Find where the given text appears and provide that cell's center as (X, Y) coordinate. 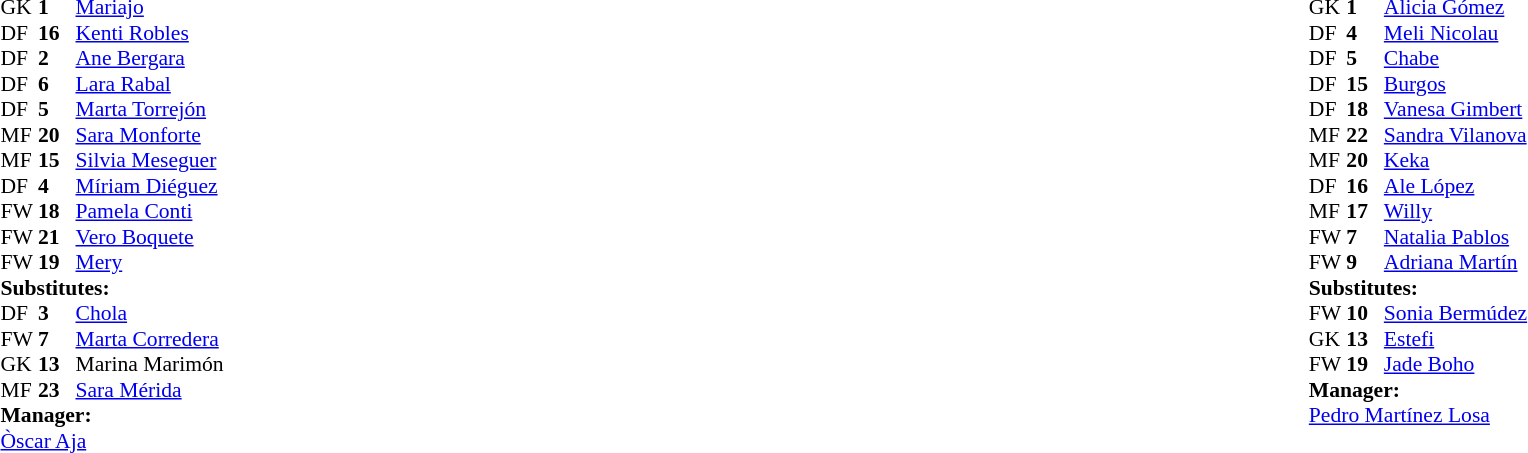
Willy (1456, 211)
Marina Marimón (150, 365)
3 (57, 313)
Sandra Vilanova (1456, 135)
Sonia Bermúdez (1456, 313)
21 (57, 237)
Míriam Diéguez (150, 186)
Lara Rabal (150, 84)
Marta Torrejón (150, 109)
17 (1365, 211)
9 (1365, 263)
Natalia Pablos (1456, 237)
Vero Boquete (150, 237)
2 (57, 59)
Ane Bergara (150, 59)
Chola (150, 313)
Pedro Martínez Losa (1418, 415)
Sara Mérida (150, 390)
10 (1365, 313)
Mery (150, 263)
Vanesa Gimbert (1456, 109)
6 (57, 84)
Chabe (1456, 59)
Adriana Martín (1456, 263)
Kenti Robles (150, 33)
23 (57, 390)
Marta Corredera (150, 339)
Pamela Conti (150, 211)
Estefi (1456, 339)
Burgos (1456, 84)
Keka (1456, 161)
Silvia Meseguer (150, 161)
22 (1365, 135)
Meli Nicolau (1456, 33)
Jade Boho (1456, 365)
Sara Monforte (150, 135)
Ale López (1456, 186)
